Detect which cell encompasses the target text, then output its [X, Y] center coordinate. 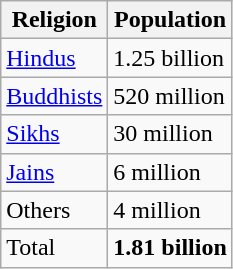
Sikhs [54, 134]
Hindus [54, 58]
Population [170, 20]
30 million [170, 134]
Others [54, 210]
Buddhists [54, 96]
Total [54, 248]
6 million [170, 172]
Jains [54, 172]
Religion [54, 20]
4 million [170, 210]
520 million [170, 96]
1.25 billion [170, 58]
1.81 billion [170, 248]
